Identify which cell holds the provided text, then report its [x, y] central coordinate. 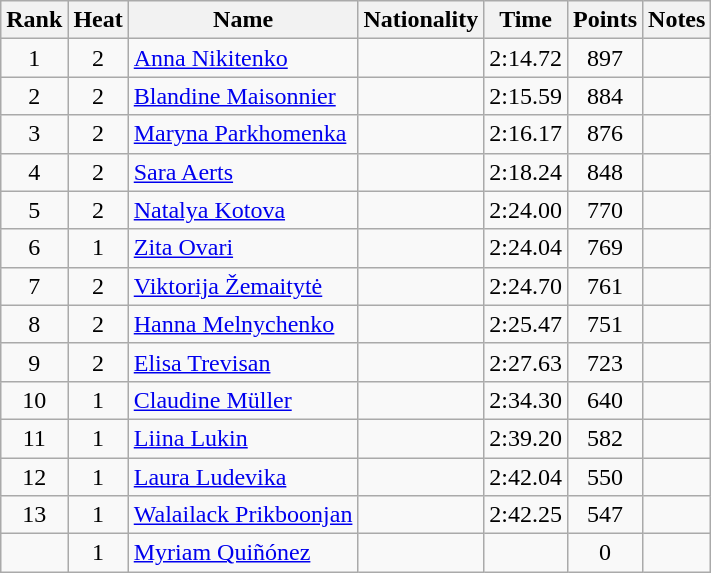
2:18.24 [526, 172]
2:42.04 [526, 477]
897 [604, 58]
12 [34, 477]
2:42.25 [526, 515]
2:34.30 [526, 400]
Time [526, 20]
Walailack Prikboonjan [243, 515]
Points [604, 20]
723 [604, 362]
Heat [98, 20]
8 [34, 324]
7 [34, 286]
2:25.47 [526, 324]
Notes [677, 20]
848 [604, 172]
Zita Ovari [243, 248]
640 [604, 400]
2:24.04 [526, 248]
5 [34, 210]
550 [604, 477]
769 [604, 248]
3 [34, 134]
582 [604, 438]
Name [243, 20]
13 [34, 515]
547 [604, 515]
9 [34, 362]
Sara Aerts [243, 172]
Natalya Kotova [243, 210]
751 [604, 324]
Nationality [421, 20]
2:24.00 [526, 210]
2:14.72 [526, 58]
Viktorija Žemaitytė [243, 286]
11 [34, 438]
Elisa Trevisan [243, 362]
2:16.17 [526, 134]
2:15.59 [526, 96]
2:39.20 [526, 438]
6 [34, 248]
Myriam Quiñónez [243, 553]
884 [604, 96]
Blandine Maisonnier [243, 96]
10 [34, 400]
0 [604, 553]
Rank [34, 20]
Claudine Müller [243, 400]
2:24.70 [526, 286]
4 [34, 172]
2:27.63 [526, 362]
Laura Ludevika [243, 477]
Maryna Parkhomenka [243, 134]
761 [604, 286]
876 [604, 134]
770 [604, 210]
Hanna Melnychenko [243, 324]
Anna Nikitenko [243, 58]
Liina Lukin [243, 438]
